Determine the [x, y] coordinate at the center of the cell enclosing the given text.  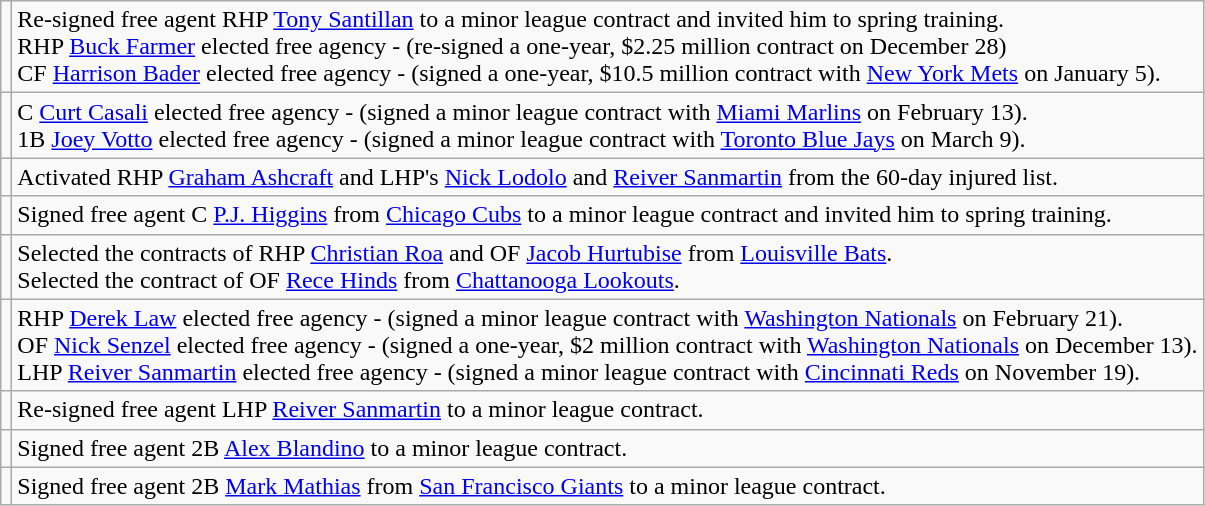
Signed free agent C P.J. Higgins from Chicago Cubs to a minor league contract and invited him to spring training. [608, 215]
Signed free agent 2B Alex Blandino to a minor league contract. [608, 448]
Signed free agent 2B Mark Mathias from San Francisco Giants to a minor league contract. [608, 486]
Re-signed free agent LHP Reiver Sanmartin to a minor league contract. [608, 410]
Activated RHP Graham Ashcraft and LHP's Nick Lodolo and Reiver Sanmartin from the 60-day injured list. [608, 177]
